Pinpoint the cell where the given text exists, returning its (X, Y) midpoint coordinate. 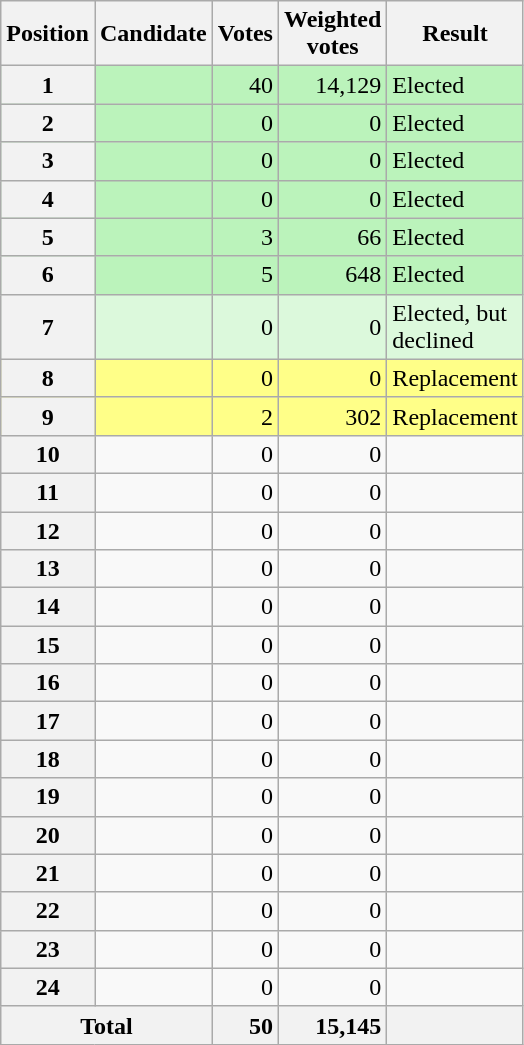
18 (48, 759)
21 (48, 873)
302 (332, 416)
15,145 (332, 1025)
22 (48, 911)
Result (455, 34)
14,129 (332, 85)
19 (48, 797)
66 (332, 237)
23 (48, 949)
40 (245, 85)
24 (48, 987)
Votes (245, 34)
Position (48, 34)
10 (48, 454)
14 (48, 607)
11 (48, 492)
12 (48, 531)
15 (48, 645)
6 (48, 275)
648 (332, 275)
20 (48, 835)
50 (245, 1025)
Total (107, 1025)
Elected, butdeclined (455, 326)
4 (48, 199)
Candidate (153, 34)
16 (48, 683)
8 (48, 378)
13 (48, 569)
1 (48, 85)
17 (48, 721)
7 (48, 326)
Weightedvotes (332, 34)
9 (48, 416)
